Search for the cell housing the specified text and yield its (x, y) center coordinate. 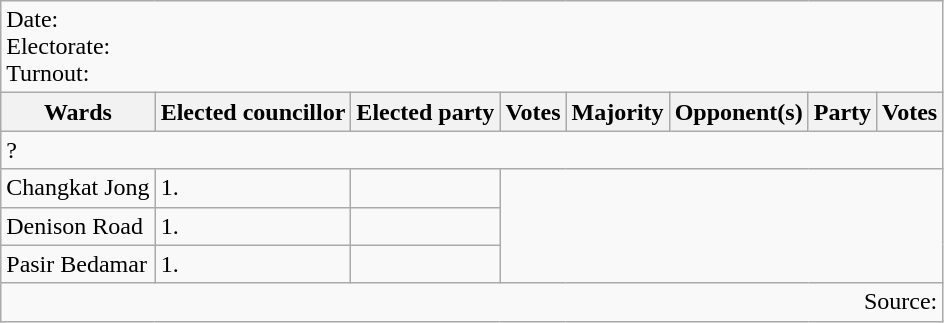
Wards (78, 112)
Opponent(s) (738, 112)
Party (842, 112)
Elected councillor (253, 112)
Majority (618, 112)
Source: (472, 302)
Date: Electorate: Turnout: (472, 47)
Pasir Bedamar (78, 264)
? (472, 150)
Denison Road (78, 226)
Elected party (426, 112)
Changkat Jong (78, 188)
